Return the (X, Y) coordinate for the center point of the cell that contains the specified text.  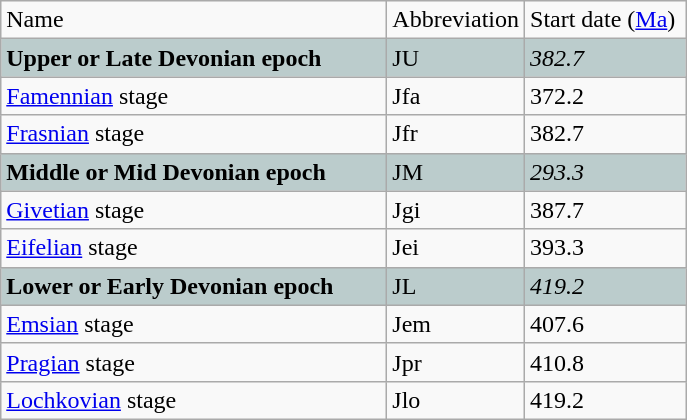
Jpr (456, 362)
Lochkovian stage (194, 400)
Jfa (456, 96)
Frasnian stage (194, 134)
410.8 (606, 362)
JU (456, 58)
Eifelian stage (194, 248)
393.3 (606, 248)
Jem (456, 324)
Upper or Late Devonian epoch (194, 58)
JL (456, 286)
Jei (456, 248)
Name (194, 20)
Jfr (456, 134)
Givetian stage (194, 210)
293.3 (606, 172)
Middle or Mid Devonian epoch (194, 172)
Start date (Ma) (606, 20)
Jgi (456, 210)
Emsian stage (194, 324)
407.6 (606, 324)
Lower or Early Devonian epoch (194, 286)
JM (456, 172)
Pragian stage (194, 362)
Jlo (456, 400)
Famennian stage (194, 96)
387.7 (606, 210)
Abbreviation (456, 20)
372.2 (606, 96)
